Scan for the cell matching the given text and deliver its [x, y] coordinate at center. 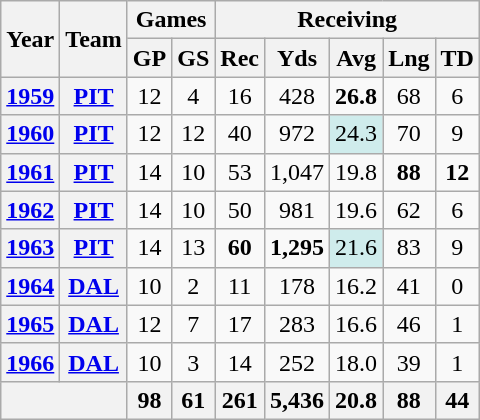
21.6 [356, 248]
1963 [30, 248]
68 [409, 96]
283 [298, 324]
26.8 [356, 96]
62 [409, 210]
972 [298, 134]
GS [194, 58]
16 [240, 96]
60 [240, 248]
13 [194, 248]
1961 [30, 172]
40 [240, 134]
252 [298, 362]
Lng [409, 58]
7 [194, 324]
428 [298, 96]
Games [170, 20]
Avg [356, 58]
1965 [30, 324]
1962 [30, 210]
1,295 [298, 248]
5,436 [298, 400]
4 [194, 96]
19.8 [356, 172]
39 [409, 362]
3 [194, 362]
16.6 [356, 324]
261 [240, 400]
981 [298, 210]
Year [30, 39]
GP [149, 58]
Yds [298, 58]
41 [409, 286]
70 [409, 134]
TD [457, 58]
83 [409, 248]
24.3 [356, 134]
1959 [30, 96]
19.6 [356, 210]
1964 [30, 286]
Team [94, 39]
17 [240, 324]
2 [194, 286]
178 [298, 286]
1960 [30, 134]
1,047 [298, 172]
18.0 [356, 362]
46 [409, 324]
61 [194, 400]
50 [240, 210]
Rec [240, 58]
53 [240, 172]
11 [240, 286]
98 [149, 400]
0 [457, 286]
Receiving [348, 20]
1966 [30, 362]
16.2 [356, 286]
44 [457, 400]
20.8 [356, 400]
